Determine the (X, Y) coordinate at the center of the cell enclosing the given text.  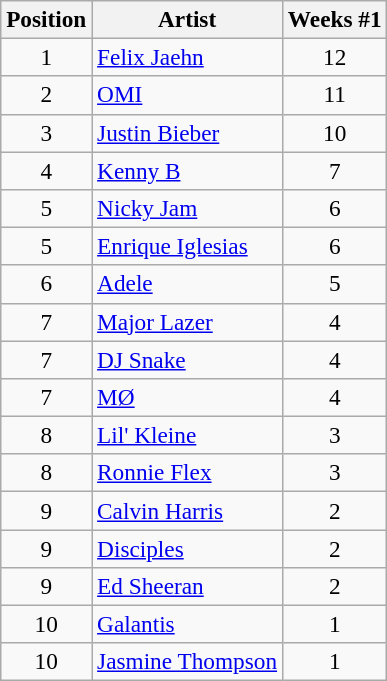
11 (334, 95)
OMI (188, 95)
Galantis (188, 624)
Disciples (188, 548)
Adele (188, 284)
Jasmine Thompson (188, 662)
Lil' Kleine (188, 435)
Nicky Jam (188, 208)
Position (46, 19)
Artist (188, 19)
Justin Bieber (188, 133)
Enrique Iglesias (188, 246)
Major Lazer (188, 322)
Felix Jaehn (188, 57)
12 (334, 57)
Weeks #1 (334, 19)
Ronnie Flex (188, 473)
MØ (188, 397)
Kenny B (188, 170)
Calvin Harris (188, 510)
Ed Sheeran (188, 586)
DJ Snake (188, 359)
